Return the (x, y) coordinate for the center point of the cell that contains the specified text.  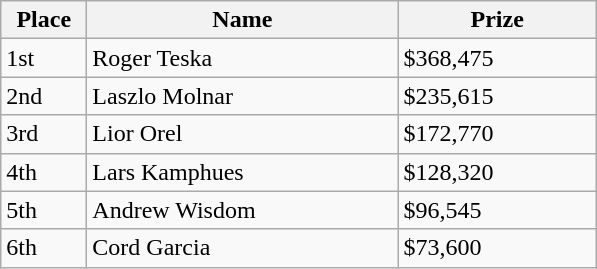
Laszlo Molnar (242, 96)
$128,320 (498, 172)
$96,545 (498, 210)
Prize (498, 20)
4th (44, 172)
Roger Teska (242, 58)
$73,600 (498, 248)
6th (44, 248)
Lior Orel (242, 134)
Name (242, 20)
Place (44, 20)
5th (44, 210)
2nd (44, 96)
1st (44, 58)
$368,475 (498, 58)
Cord Garcia (242, 248)
3rd (44, 134)
Lars Kamphues (242, 172)
$235,615 (498, 96)
Andrew Wisdom (242, 210)
$172,770 (498, 134)
